Extract the (X, Y) coordinate from the center of the cell holding the provided text.  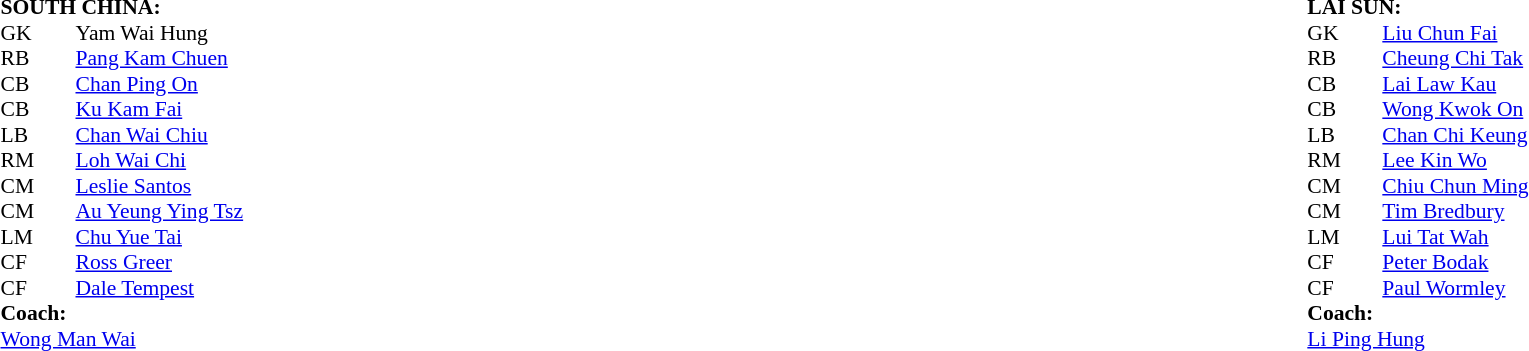
Lee Kin Wo (1455, 161)
Peter Bodak (1455, 263)
Liu Chun Fai (1455, 33)
Chu Yue Tai (160, 237)
Chan Ping On (160, 84)
Chiu Chun Ming (1455, 186)
Lui Tat Wah (1455, 237)
Chan Chi Keung (1455, 135)
Chan Wai Chiu (160, 135)
Paul Wormley (1455, 288)
Tim Bredbury (1455, 211)
Loh Wai Chi (160, 161)
Ku Kam Fai (160, 109)
Leslie Santos (160, 186)
Wong Kwok On (1455, 109)
Dale Tempest (160, 288)
Au Yeung Ying Tsz (160, 211)
Ross Greer (160, 263)
Cheung Chi Tak (1455, 59)
Yam Wai Hung (160, 33)
Lai Law Kau (1455, 84)
Pang Kam Chuen (160, 59)
